Provide the (X, Y) coordinate of the cell's center where the given text is located.  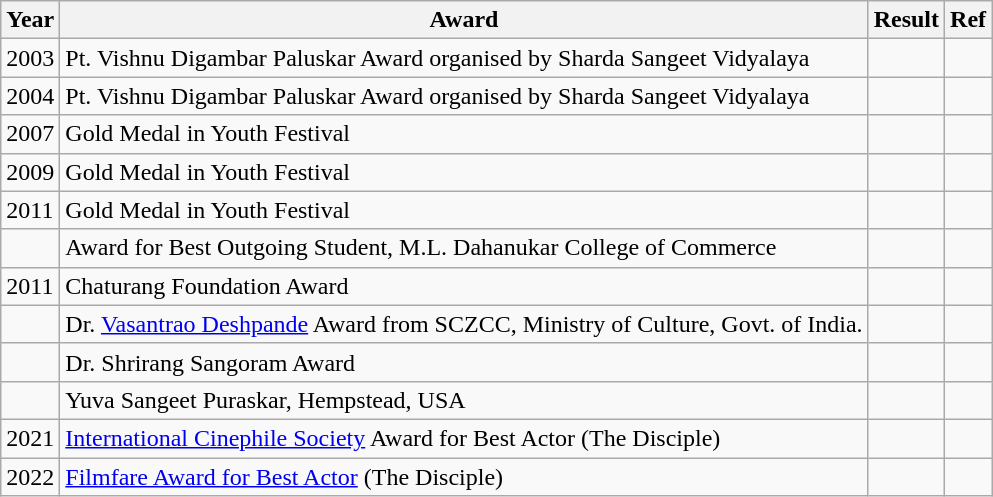
2022 (30, 477)
Award (464, 20)
Chaturang Foundation Award (464, 286)
2007 (30, 134)
International Cinephile Society Award for Best Actor (The Disciple) (464, 438)
2009 (30, 172)
Dr. Shrirang Sangoram Award (464, 362)
Ref (968, 20)
Award for Best Outgoing Student, M.L. Dahanukar College of Commerce (464, 248)
2004 (30, 96)
2021 (30, 438)
Yuva Sangeet Puraskar, Hempstead, USA (464, 400)
2003 (30, 58)
Dr. Vasantrao Deshpande Award from SCZCC, Ministry of Culture, Govt. of India. (464, 324)
Result (906, 20)
Year (30, 20)
Filmfare Award for Best Actor (The Disciple) (464, 477)
